Find where the given text appears and provide that cell's center as (X, Y) coordinate. 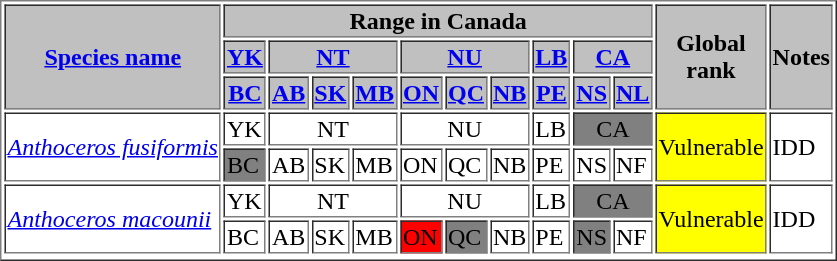
Notes (802, 56)
Anthoceros macounii (112, 218)
Global rank (710, 56)
Anthoceros fusiformis (112, 146)
NL (632, 92)
Species name (112, 56)
Range in Canada (438, 20)
